For the text-containing cell, return its midpoint in (X, Y) coordinate format. 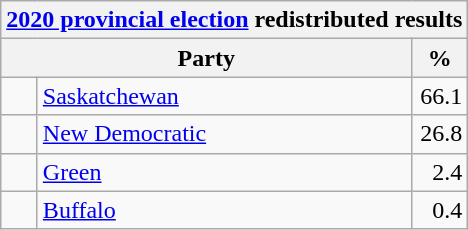
2020 provincial election redistributed results (234, 20)
Saskatchewan (224, 96)
Green (224, 172)
New Democratic (224, 134)
% (440, 58)
66.1 (440, 96)
Party (206, 58)
2.4 (440, 172)
26.8 (440, 134)
0.4 (440, 210)
Buffalo (224, 210)
